Detect which cell encompasses the target text, then output its [x, y] center coordinate. 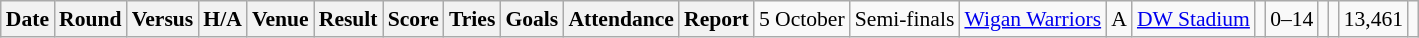
Tries [472, 19]
Result [348, 19]
H/A [222, 19]
A [1119, 19]
Date [28, 19]
Round [90, 19]
0–14 [1292, 19]
Venue [280, 19]
Wigan Warriors [1032, 19]
Goals [532, 19]
Score [414, 19]
Report [716, 19]
DW Stadium [1194, 19]
Versus [163, 19]
Semi-finals [905, 19]
5 October [802, 19]
Attendance [621, 19]
13,461 [1374, 19]
